Capture the cell that displays the provided text and extract its (x, y) central coordinate. 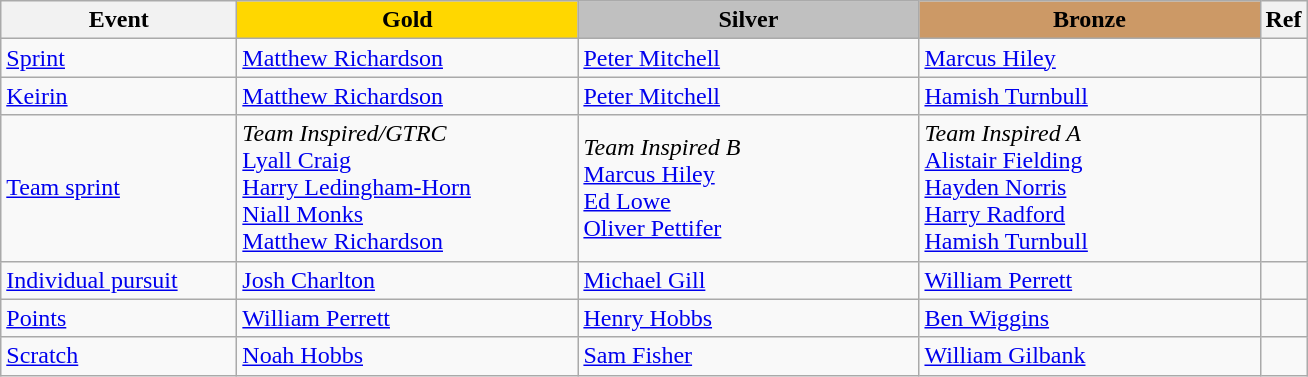
Josh Charlton (408, 280)
Bronze (1090, 20)
Hamish Turnbull (1090, 96)
Marcus Hiley (1090, 58)
Sam Fisher (748, 356)
Noah Hobbs (408, 356)
Sprint (119, 58)
Event (119, 20)
Team Inspired/GTRCLyall CraigHarry Ledingham-HornNiall MonksMatthew Richardson (408, 188)
Henry Hobbs (748, 318)
Keirin (119, 96)
Individual pursuit (119, 280)
Team sprint (119, 188)
Ben Wiggins (1090, 318)
Team Inspired BMarcus HileyEd LoweOliver Pettifer (748, 188)
Ref (1284, 20)
Points (119, 318)
Team Inspired AAlistair FieldingHayden NorrisHarry RadfordHamish Turnbull (1090, 188)
Michael Gill (748, 280)
William Gilbank (1090, 356)
Gold (408, 20)
Silver (748, 20)
Scratch (119, 356)
